Scan for the cell matching the given text and deliver its (X, Y) coordinate at center. 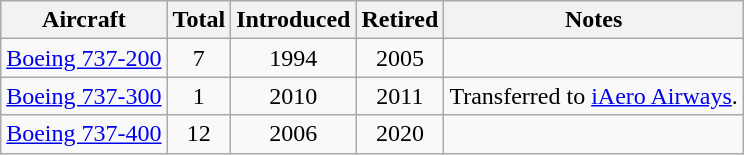
2006 (294, 134)
Total (199, 20)
2011 (400, 96)
2020 (400, 134)
Notes (594, 20)
Retired (400, 20)
Introduced (294, 20)
2010 (294, 96)
12 (199, 134)
1994 (294, 58)
Boeing 737-200 (84, 58)
2005 (400, 58)
Boeing 737-300 (84, 96)
Transferred to iAero Airways. (594, 96)
1 (199, 96)
Boeing 737-400 (84, 134)
Aircraft (84, 20)
7 (199, 58)
